Provide the (X, Y) coordinate of the cell's center where the given text is located.  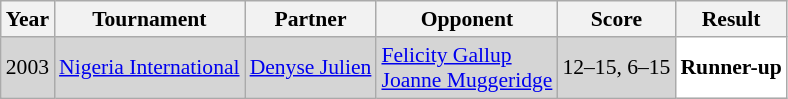
Opponent (466, 19)
Runner-up (730, 68)
Denyse Julien (311, 68)
2003 (28, 68)
12–15, 6–15 (616, 68)
Partner (311, 19)
Score (616, 19)
Nigeria International (150, 68)
Felicity Gallup Joanne Muggeridge (466, 68)
Year (28, 19)
Result (730, 19)
Tournament (150, 19)
